Determine the [X, Y] coordinate at the center of the cell enclosing the given text.  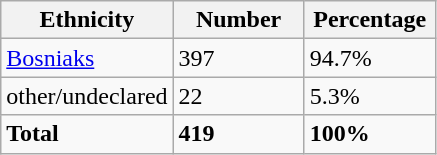
Ethnicity [87, 20]
Bosniaks [87, 58]
5.3% [370, 96]
22 [238, 96]
Number [238, 20]
Total [87, 134]
397 [238, 58]
other/undeclared [87, 96]
100% [370, 134]
419 [238, 134]
94.7% [370, 58]
Percentage [370, 20]
